Return [x, y] of the center of cell containing provided text 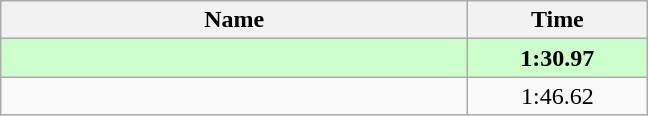
Name [234, 20]
1:46.62 [558, 96]
1:30.97 [558, 58]
Time [558, 20]
